Return the [X, Y] coordinate for the center point of the cell that contains the specified text.  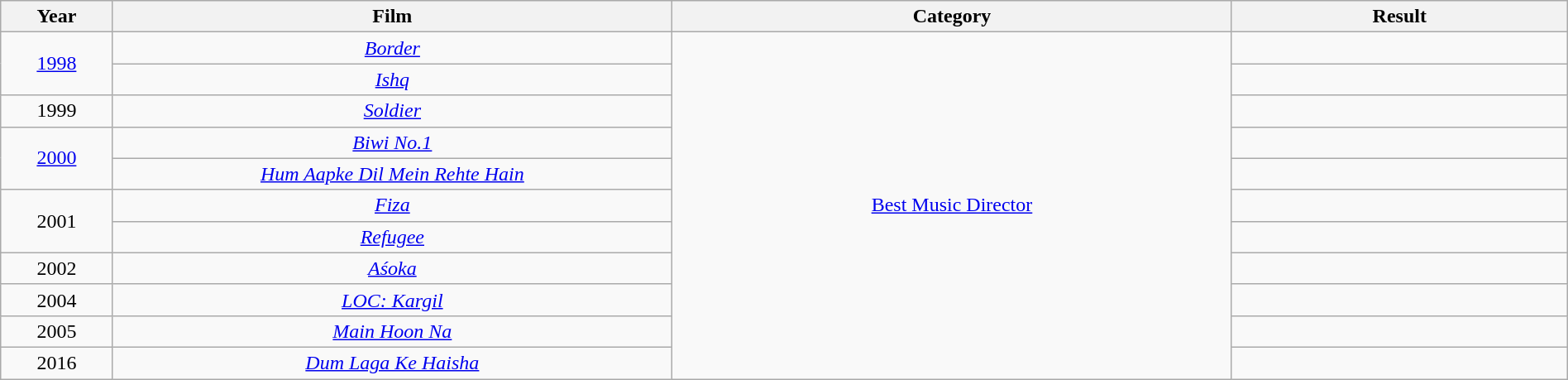
Border [392, 48]
1999 [56, 111]
2016 [56, 363]
2005 [56, 331]
Aśoka [392, 268]
Refugee [392, 237]
Film [392, 17]
2000 [56, 158]
2001 [56, 221]
Biwi No.1 [392, 142]
2002 [56, 268]
Dum Laga Ke Haisha [392, 363]
Category [953, 17]
Soldier [392, 111]
Ishq [392, 79]
1998 [56, 64]
Result [1399, 17]
Fiza [392, 205]
Best Music Director [953, 205]
Year [56, 17]
Main Hoon Na [392, 331]
Hum Aapke Dil Mein Rehte Hain [392, 174]
2004 [56, 300]
LOC: Kargil [392, 300]
